Capture the cell that displays the provided text and extract its (X, Y) central coordinate. 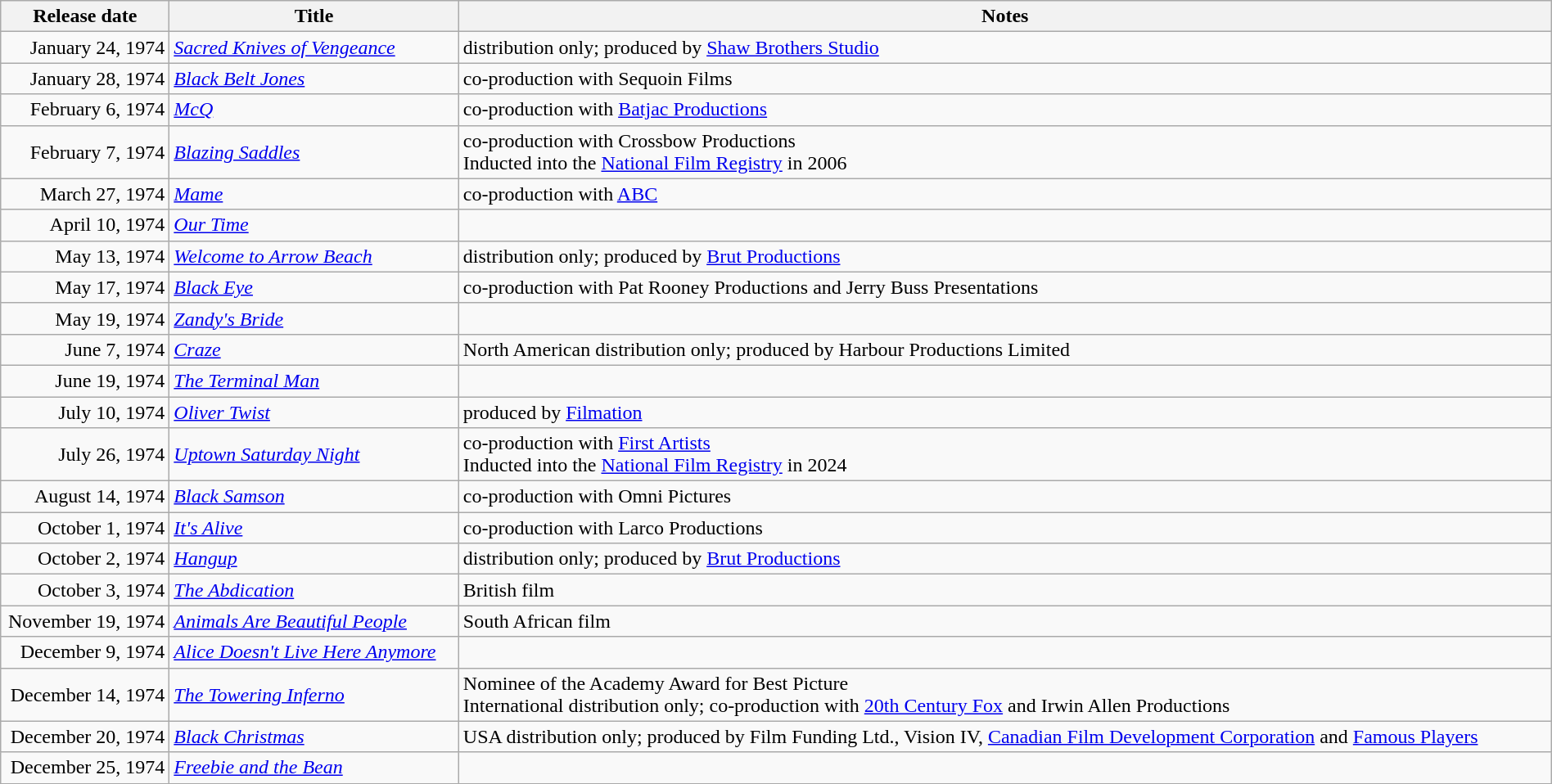
Animals Are Beautiful People (314, 621)
October 1, 1974 (85, 528)
April 10, 1974 (85, 225)
Title (314, 16)
March 27, 1974 (85, 194)
co-production with Crossbow ProductionsInducted into the National Film Registry in 2006 (1005, 152)
co-production with Batjac Productions (1005, 110)
Oliver Twist (314, 412)
February 6, 1974 (85, 110)
Hangup (314, 559)
Craze (314, 349)
The Towering Inferno (314, 694)
It's Alive (314, 528)
North American distribution only; produced by Harbour Productions Limited (1005, 349)
December 14, 1974 (85, 694)
Zandy's Bride (314, 318)
USA distribution only; produced by Film Funding Ltd., Vision IV, Canadian Film Development Corporation and Famous Players (1005, 737)
August 14, 1974 (85, 497)
McQ (314, 110)
co-production with ABC (1005, 194)
November 19, 1974 (85, 621)
June 19, 1974 (85, 381)
Freebie and the Bean (314, 768)
British film (1005, 590)
May 13, 1974 (85, 256)
produced by Filmation (1005, 412)
The Abdication (314, 590)
Our Time (314, 225)
October 3, 1974 (85, 590)
Black Eye (314, 287)
May 17, 1974 (85, 287)
July 10, 1974 (85, 412)
December 9, 1974 (85, 652)
co-production with First ArtistsInducted into the National Film Registry in 2024 (1005, 455)
distribution only; produced by Shaw Brothers Studio (1005, 47)
Alice Doesn't Live Here Anymore (314, 652)
Welcome to Arrow Beach (314, 256)
Mame (314, 194)
The Terminal Man (314, 381)
Notes (1005, 16)
co-production with Larco Productions (1005, 528)
October 2, 1974 (85, 559)
Blazing Saddles (314, 152)
June 7, 1974 (85, 349)
South African film (1005, 621)
December 20, 1974 (85, 737)
January 28, 1974 (85, 79)
January 24, 1974 (85, 47)
Sacred Knives of Vengeance (314, 47)
co-production with Omni Pictures (1005, 497)
Black Belt Jones (314, 79)
May 19, 1974 (85, 318)
December 25, 1974 (85, 768)
Black Christmas (314, 737)
Black Samson (314, 497)
co-production with Sequoin Films (1005, 79)
Uptown Saturday Night (314, 455)
Release date (85, 16)
Nominee of the Academy Award for Best PictureInternational distribution only; co-production with 20th Century Fox and Irwin Allen Productions (1005, 694)
July 26, 1974 (85, 455)
February 7, 1974 (85, 152)
co-production with Pat Rooney Productions and Jerry Buss Presentations (1005, 287)
